Extract the [x, y] coordinate from the center of the cell holding the provided text.  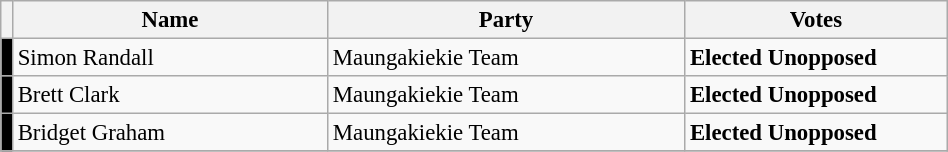
Bridget Graham [170, 133]
Votes [816, 20]
Brett Clark [170, 95]
Party [506, 20]
Name [170, 20]
Simon Randall [170, 58]
